Return [X, Y] of the center of cell containing provided text 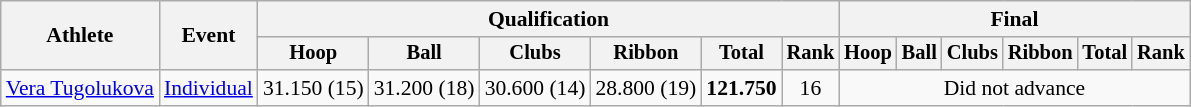
Did not advance [1014, 88]
Vera Tugolukova [80, 88]
16 [811, 88]
28.800 (19) [646, 88]
Final [1014, 19]
Event [208, 36]
121.750 [741, 88]
Individual [208, 88]
Athlete [80, 36]
31.150 (15) [314, 88]
Qualification [548, 19]
30.600 (14) [536, 88]
31.200 (18) [424, 88]
